Search for the cell housing the specified text and yield its (x, y) center coordinate. 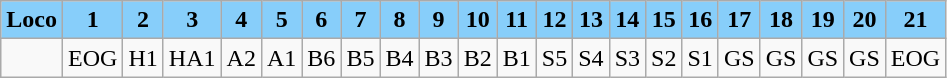
Loco (32, 20)
21 (915, 20)
B5 (360, 58)
2 (143, 20)
6 (322, 20)
17 (739, 20)
15 (664, 20)
B2 (478, 58)
4 (241, 20)
S2 (664, 58)
A2 (241, 58)
B4 (400, 58)
12 (554, 20)
S5 (554, 58)
11 (516, 20)
5 (281, 20)
B1 (516, 58)
1 (92, 20)
19 (823, 20)
B6 (322, 58)
14 (627, 20)
3 (192, 20)
B3 (438, 58)
20 (865, 20)
9 (438, 20)
8 (400, 20)
S3 (627, 58)
H1 (143, 58)
16 (700, 20)
7 (360, 20)
HA1 (192, 58)
10 (478, 20)
S1 (700, 58)
13 (591, 20)
18 (781, 20)
A1 (281, 58)
S4 (591, 58)
